Extract the [X, Y] coordinate from the center of the cell holding the provided text.  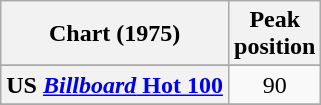
Chart (1975) [115, 34]
90 [275, 85]
US Billboard Hot 100 [115, 85]
Peakposition [275, 34]
